For the text-containing cell, return its midpoint in [x, y] coordinate format. 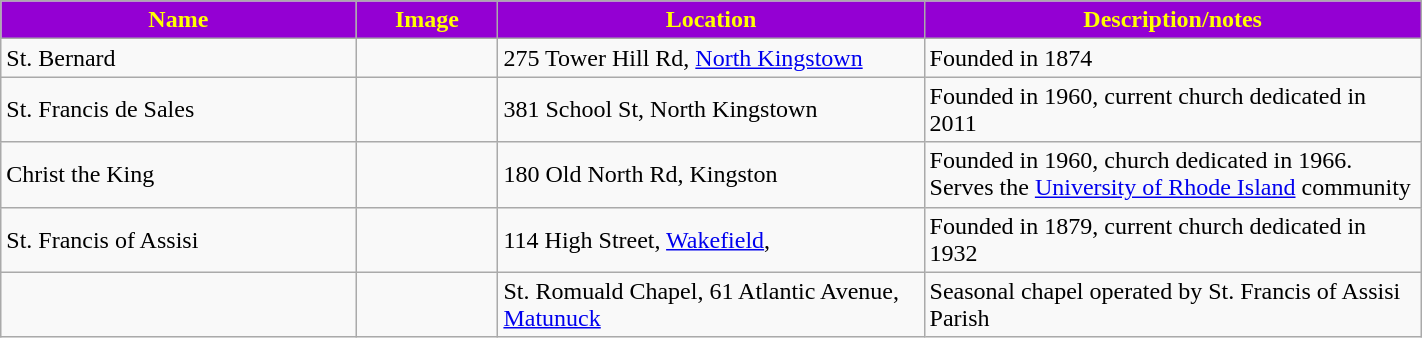
St. Bernard [178, 58]
Founded in 1874 [1172, 58]
Founded in 1879, current church dedicated in 1932 [1172, 240]
Description/notes [1172, 20]
St. Francis de Sales [178, 110]
St. Francis of Assisi [178, 240]
Location [711, 20]
180 Old North Rd, Kingston [711, 174]
381 School St, North Kingstown [711, 110]
Founded in 1960, current church dedicated in 2011 [1172, 110]
114 High Street, Wakefield, [711, 240]
Seasonal chapel operated by St. Francis of Assisi Parish [1172, 304]
Image [427, 20]
Christ the King [178, 174]
St. Romuald Chapel, 61 Atlantic Avenue, Matunuck [711, 304]
275 Tower Hill Rd, North Kingstown [711, 58]
Founded in 1960, church dedicated in 1966. Serves the University of Rhode Island community [1172, 174]
Name [178, 20]
